Scan for the cell matching the given text and deliver its (X, Y) coordinate at center. 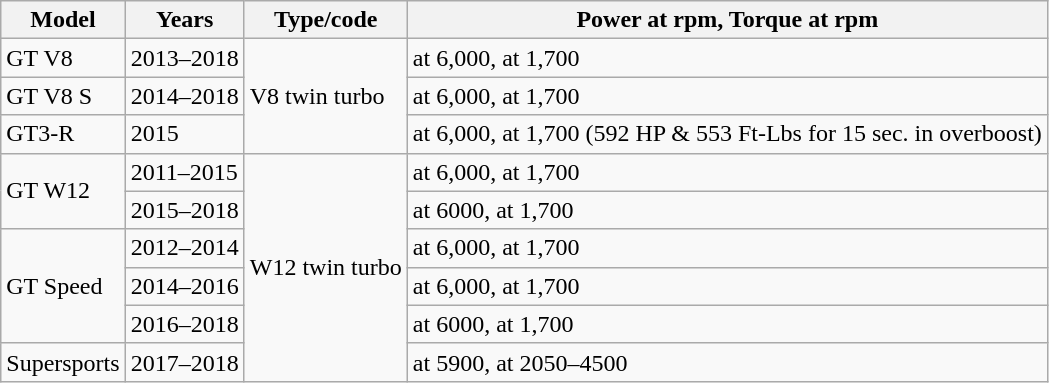
W12 twin turbo (326, 267)
V8 twin turbo (326, 96)
Supersports (63, 362)
at 5900, at 2050–4500 (727, 362)
GT V8 S (63, 96)
GT V8 (63, 58)
Model (63, 20)
at 6,000, at 1,700 (592 HP & 553 Ft-Lbs for 15 sec. in overboost) (727, 134)
GT W12 (63, 191)
Years (184, 20)
2014–2018 (184, 96)
2013–2018 (184, 58)
2015–2018 (184, 210)
2015 (184, 134)
2017–2018 (184, 362)
GT3-R (63, 134)
Power at rpm, Torque at rpm (727, 20)
2012–2014 (184, 248)
GT Speed (63, 286)
2011–2015 (184, 172)
Type/code (326, 20)
2014–2016 (184, 286)
2016–2018 (184, 324)
